From the cell containing the given text, extract its center point as [X, Y] coordinate. 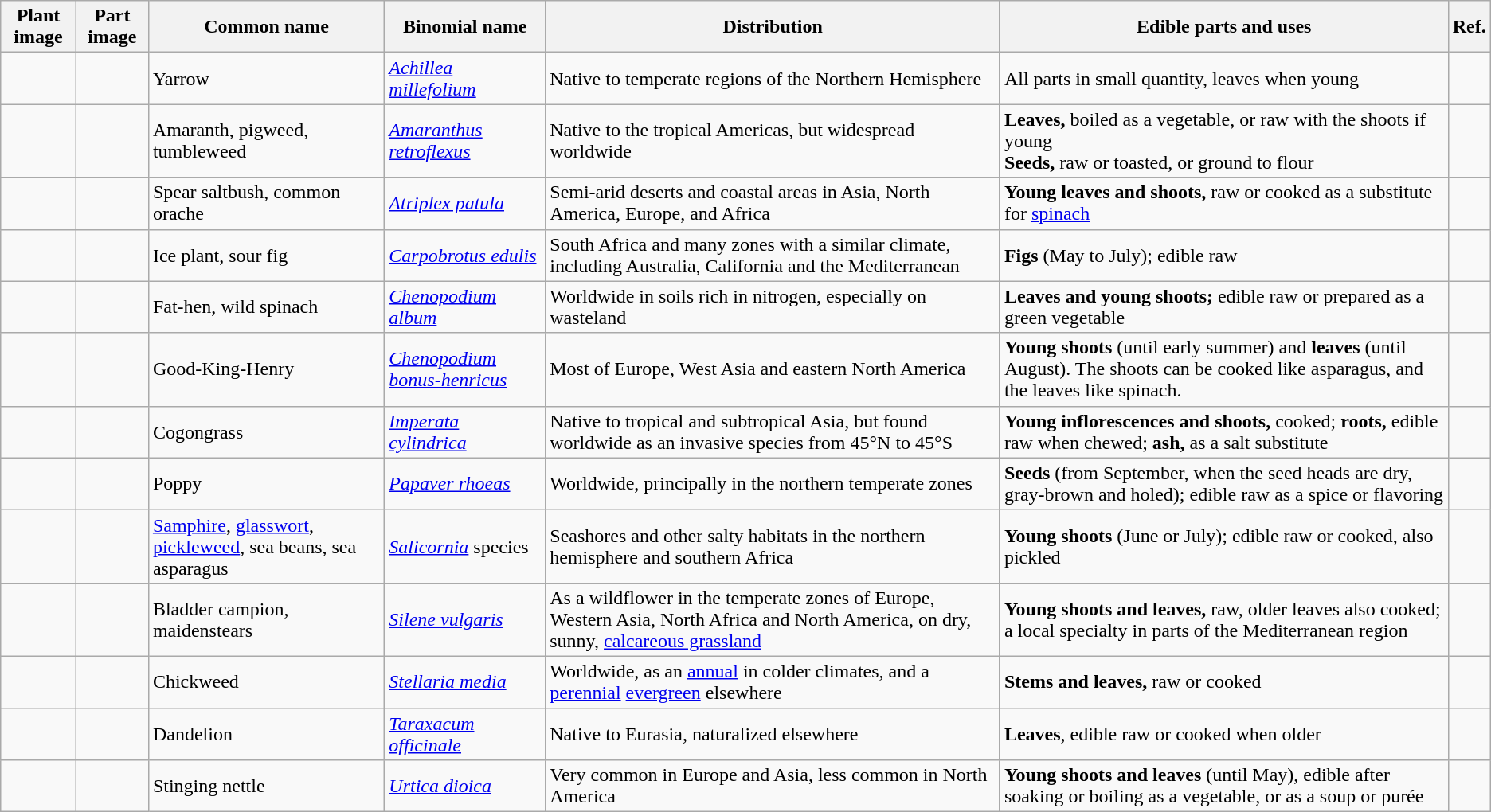
Young shoots (June or July); edible raw or cooked, also pickled [1223, 546]
Atriplex patula [465, 204]
South Africa and many zones with a similar climate, including Australia, California and the Mediterranean [773, 255]
Native to Eurasia, naturalized elsewhere [773, 734]
Salicornia species [465, 546]
Bladder campion, maidenstears [266, 619]
Young shoots and leaves (until May), edible after soaking or boiling as a vegetable, or as a soup or purée [1223, 787]
Samphire, glasswort, pickleweed, sea beans, sea asparagus [266, 546]
Common name [266, 27]
Semi-arid deserts and coastal areas in Asia, North America, Europe, and Africa [773, 204]
Part image [112, 27]
Papaver rhoeas [465, 484]
Spear saltbush, common orache [266, 204]
Imperata cylindrica [465, 431]
Chenopodium bonus-henricus [465, 369]
Fat-hen, wild spinach [266, 307]
Worldwide, principally in the northern temperate zones [773, 484]
Figs (May to July); edible raw [1223, 255]
Yarrow [266, 78]
Young inflorescences and shoots, cooked; roots, edible raw when chewed; ash, as a salt substitute [1223, 431]
Native to tropical and subtropical Asia, but found worldwide as an invasive species from 45°N to 45°S [773, 431]
Most of Europe, West Asia and eastern North America [773, 369]
Good-King-Henry [266, 369]
Plant image [38, 27]
Cogongrass [266, 431]
Leaves, edible raw or cooked when older [1223, 734]
Very common in Europe and Asia, less common in North America [773, 787]
Leaves and young shoots; edible raw or prepared as a green vegetable [1223, 307]
Distribution [773, 27]
Young leaves and shoots, raw or cooked as a substitute for spinach [1223, 204]
All parts in small quantity, leaves when young [1223, 78]
Poppy [266, 484]
Amaranth, pigweed, tumbleweed [266, 141]
Urtica dioica [465, 787]
Leaves, boiled as a vegetable, or raw with the shoots if youngSeeds, raw or toasted, or ground to flour [1223, 141]
Seeds (from September, when the seed heads are dry, gray-brown and holed); edible raw as a spice or flavoring [1223, 484]
As a wildflower in the temperate zones of Europe, Western Asia, North Africa and North America, on dry, sunny, calcareous grassland [773, 619]
Edible parts and uses [1223, 27]
Silene vulgaris [465, 619]
Ref. [1469, 27]
Young shoots (until early summer) and leaves (until August). The shoots can be cooked like asparagus, and the leaves like spinach. [1223, 369]
Stellaria media [465, 681]
Native to temperate regions of the Northern Hemisphere [773, 78]
Young shoots and leaves, raw, older leaves also cooked; a local specialty in parts of the Mediterranean region [1223, 619]
Taraxacum officinale [465, 734]
Carpobrotus edulis [465, 255]
Worldwide in soils rich in nitrogen, especially on wasteland [773, 307]
Binomial name [465, 27]
Stems and leaves, raw or cooked [1223, 681]
Native to the tropical Americas, but widespread worldwide [773, 141]
Chickweed [266, 681]
Ice plant, sour fig [266, 255]
Achillea millefolium [465, 78]
Amaranthus retroflexus [465, 141]
Dandelion [266, 734]
Worldwide, as an annual in colder climates, and a perennial evergreen elsewhere [773, 681]
Chenopodium album [465, 307]
Stinging nettle [266, 787]
Seashores and other salty habitats in the northern hemisphere and southern Africa [773, 546]
